Provide the (x, y) coordinate of the cell's center where the given text is located.  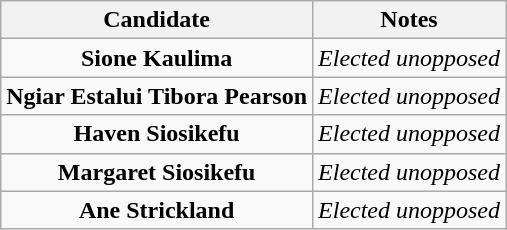
Notes (410, 20)
Haven Siosikefu (157, 134)
Candidate (157, 20)
Ngiar Estalui Tibora Pearson (157, 96)
Margaret Siosikefu (157, 172)
Sione Kaulima (157, 58)
Ane Strickland (157, 210)
